Return (x, y) of the center of cell containing provided text 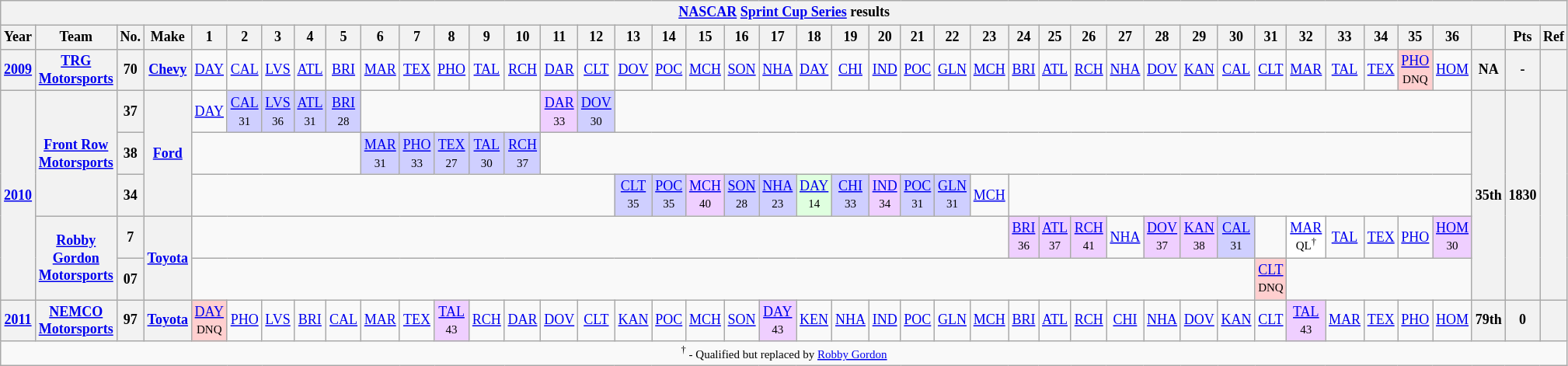
2 (244, 37)
BRI36 (1024, 237)
22 (953, 37)
DAYDNQ (209, 321)
Ford (168, 154)
15 (706, 37)
TEX27 (452, 153)
1 (209, 37)
RCH41 (1089, 237)
2011 (19, 321)
RCH37 (522, 153)
1830 (1523, 196)
30 (1236, 37)
BRI28 (343, 112)
DAY43 (778, 321)
24 (1024, 37)
Chevy (168, 70)
18 (814, 37)
† - Qualified but replaced by Robby Gordon (785, 354)
2010 (19, 196)
NASCAR Sprint Cup Series results (785, 12)
07 (131, 279)
TRG Motorsports (76, 70)
23 (989, 37)
35 (1416, 37)
26 (1089, 37)
3 (278, 37)
No. (131, 37)
CHI33 (851, 195)
TAL30 (486, 153)
DOV37 (1162, 237)
14 (669, 37)
79th (1489, 321)
DAY14 (814, 195)
21 (918, 37)
DAR33 (559, 112)
20 (884, 37)
PHO33 (416, 153)
4 (310, 37)
GLN31 (953, 195)
IND34 (884, 195)
2009 (19, 70)
37 (131, 112)
MARQL† (1306, 237)
MAR31 (380, 153)
8 (452, 37)
SON28 (741, 195)
ATL37 (1055, 237)
10 (522, 37)
CLTDNQ (1271, 279)
NA (1489, 70)
97 (131, 321)
0 (1523, 321)
Make (168, 37)
38 (131, 153)
Year (19, 37)
13 (633, 37)
27 (1125, 37)
32 (1306, 37)
11 (559, 37)
16 (741, 37)
Ref (1554, 37)
POC31 (918, 195)
17 (778, 37)
- (1523, 70)
36 (1453, 37)
HOM30 (1453, 237)
19 (851, 37)
NEMCO Motorsports (76, 321)
35th (1489, 196)
MCH40 (706, 195)
ATL31 (310, 112)
DOV30 (597, 112)
CLT35 (633, 195)
28 (1162, 37)
POC35 (669, 195)
25 (1055, 37)
LVS36 (278, 112)
33 (1345, 37)
KAN38 (1199, 237)
70 (131, 70)
31 (1271, 37)
6 (380, 37)
29 (1199, 37)
Front Row Motorsports (76, 154)
5 (343, 37)
Pts (1523, 37)
NHA23 (778, 195)
PHODNQ (1416, 70)
Team (76, 37)
Robby Gordon Motorsports (76, 258)
12 (597, 37)
9 (486, 37)
KEN (814, 321)
